Extract the [X, Y] coordinate from the center of the cell holding the provided text.  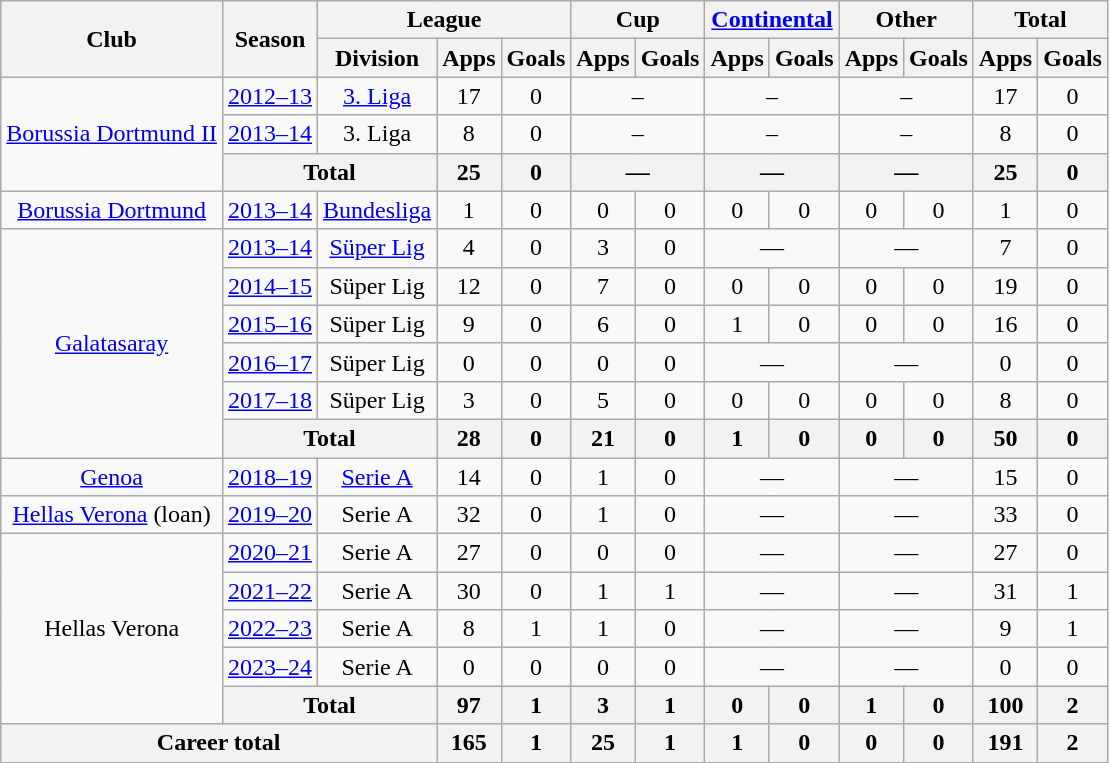
2012–13 [270, 96]
6 [603, 324]
Season [270, 39]
100 [1005, 705]
50 [1005, 438]
191 [1005, 743]
31 [1005, 591]
2015–16 [270, 324]
2022–23 [270, 629]
Other [906, 20]
97 [469, 705]
165 [469, 743]
Club [112, 39]
4 [469, 248]
28 [469, 438]
16 [1005, 324]
League [444, 20]
Borussia Dortmund II [112, 134]
Genoa [112, 477]
14 [469, 477]
5 [603, 400]
2019–20 [270, 515]
2020–21 [270, 553]
Continental [772, 20]
Hellas Verona (loan) [112, 515]
Cup [638, 20]
30 [469, 591]
2016–17 [270, 362]
Hellas Verona [112, 629]
Galatasaray [112, 343]
2014–15 [270, 286]
Career total [219, 743]
Borussia Dortmund [112, 210]
Bundesliga [378, 210]
33 [1005, 515]
32 [469, 515]
21 [603, 438]
19 [1005, 286]
12 [469, 286]
2023–24 [270, 667]
Division [378, 58]
2018–19 [270, 477]
2021–22 [270, 591]
15 [1005, 477]
2017–18 [270, 400]
